Return [x, y] of the center of cell containing provided text 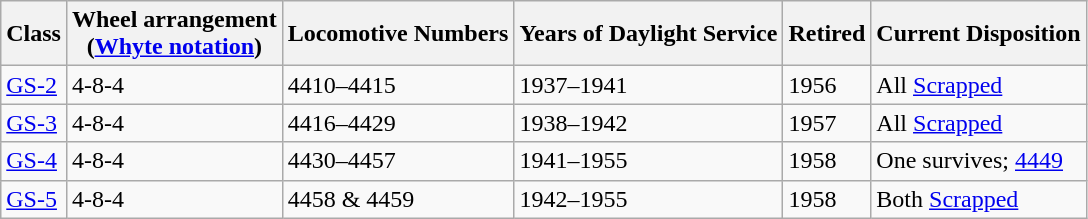
1938–1942 [648, 123]
One survives; 4449 [978, 161]
Locomotive Numbers [398, 34]
Both Scrapped [978, 199]
4430–4457 [398, 161]
1941–1955 [648, 161]
GS-3 [34, 123]
1942–1955 [648, 199]
4416–4429 [398, 123]
GS-5 [34, 199]
Years of Daylight Service [648, 34]
4410–4415 [398, 85]
GS-2 [34, 85]
1937–1941 [648, 85]
Current Disposition [978, 34]
Class [34, 34]
4458 & 4459 [398, 199]
Retired [827, 34]
1956 [827, 85]
1957 [827, 123]
GS-4 [34, 161]
Wheel arrangement(Whyte notation) [174, 34]
